Provide the (x, y) coordinate of the cell's center where the given text is located.  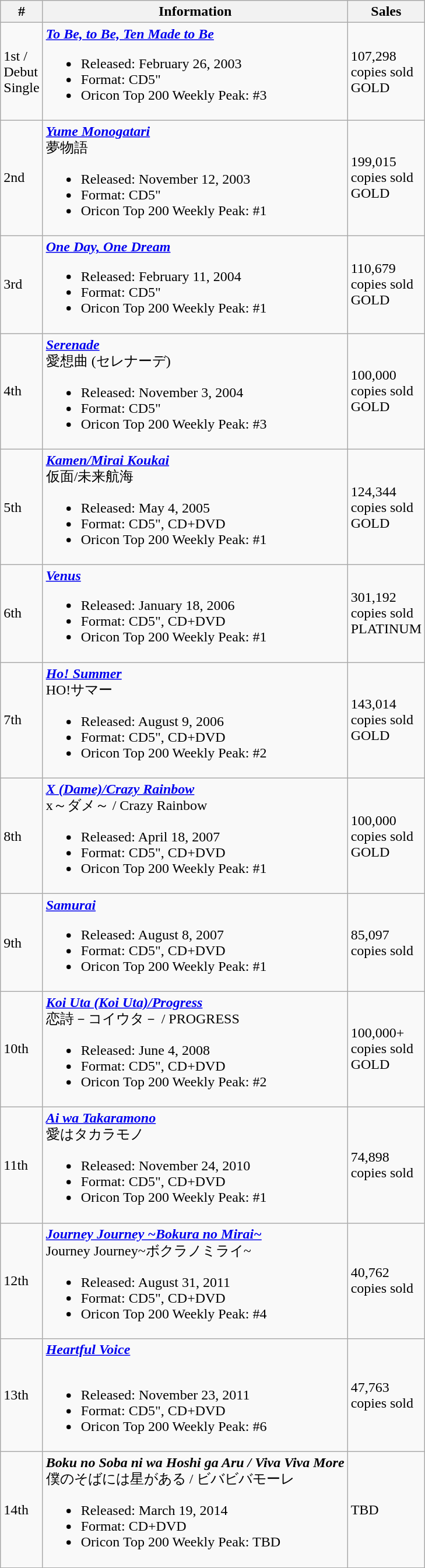
Ho! SummerHO!サマーReleased: August 9, 2006Format: CD5", CD+DVDOricon Top 200 Weekly Peak: #2 (195, 721)
VenusReleased: January 18, 2006Format: CD5", CD+DVDOricon Top 200 Weekly Peak: #1 (195, 613)
Sales (386, 12)
Information (195, 12)
40,762copies sold (386, 1281)
SamuraiReleased: August 8, 2007Format: CD5", CD+DVDOricon Top 200 Weekly Peak: #1 (195, 942)
13th (22, 1395)
301,192copies soldPLATINUM (386, 613)
9th (22, 942)
Boku no Soba ni wa Hoshi ga Aru / Viva Viva More僕のそばには星がある / ビバビバモーレReleased: March 19, 2014Format: CD+DVDOricon Top 200 Weekly Peak: TBD (195, 1510)
11th (22, 1165)
One Day, One DreamReleased: February 11, 2004Format: CD5"Oricon Top 200 Weekly Peak: #1 (195, 285)
143,014copies soldGOLD (386, 721)
7th (22, 721)
5th (22, 507)
3rd (22, 285)
Ai wa Takaramono愛はタカラモノReleased: November 24, 2010Format: CD5", CD+DVDOricon Top 200 Weekly Peak: #1 (195, 1165)
6th (22, 613)
124,344copies soldGOLD (386, 507)
4th (22, 392)
Yume Monogatari夢物語Released: November 12, 2003Format: CD5"Oricon Top 200 Weekly Peak: #1 (195, 178)
Kamen/Mirai Koukai仮面/未来航海Released: May 4, 2005Format: CD5", CD+DVDOricon Top 200 Weekly Peak: #1 (195, 507)
Koi Uta (Koi Uta)/Progress恋詩－コイウタ－ / PROGRESSReleased: June 4, 2008Format: CD5", CD+DVDOricon Top 200 Weekly Peak: #2 (195, 1050)
199,015copies soldGOLD (386, 178)
X (Dame)/Crazy Rainbowx～ダメ～ / Crazy RainbowReleased: April 18, 2007Format: CD5", CD+DVDOricon Top 200 Weekly Peak: #1 (195, 836)
8th (22, 836)
10th (22, 1050)
2nd (22, 178)
107,298copies soldGOLD (386, 71)
To Be, to Be, Ten Made to BeReleased: February 26, 2003Format: CD5"Oricon Top 200 Weekly Peak: #3 (195, 71)
Serenade愛想曲 (セレナーデ)Released: November 3, 2004Format: CD5"Oricon Top 200 Weekly Peak: #3 (195, 392)
12th (22, 1281)
74,898copies sold (386, 1165)
Journey Journey ~Bokura no Mirai~ Journey Journey~ボクラノミライ~Released: August 31, 2011Format: CD5", CD+DVDOricon Top 200 Weekly Peak: #4 (195, 1281)
85,097copies sold (386, 942)
# (22, 12)
Heartful Voice Released: November 23, 2011Format: CD5", CD+DVDOricon Top 200 Weekly Peak: #6 (195, 1395)
TBD (386, 1510)
110,679copies soldGOLD (386, 285)
14th (22, 1510)
100,000+copies soldGOLD (386, 1050)
1st /DebutSingle (22, 71)
47,763copies sold (386, 1395)
